Return (X, Y) of the center of cell containing provided text 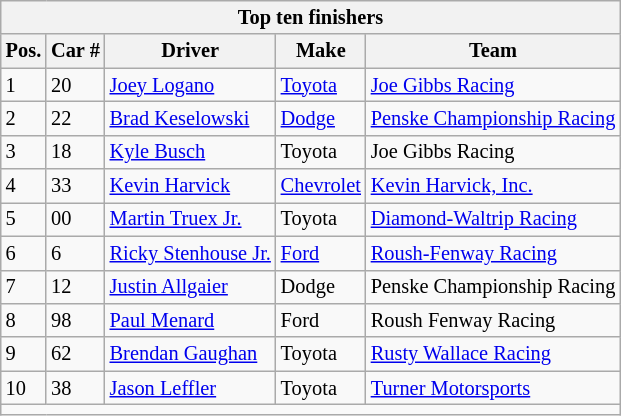
33 (76, 186)
Paul Menard (190, 320)
Roush-Fenway Racing (493, 253)
Brad Keselowski (190, 118)
1 (24, 85)
Brendan Gaughan (190, 354)
Make (321, 51)
7 (24, 287)
22 (76, 118)
Turner Motorsports (493, 388)
10 (24, 388)
Rusty Wallace Racing (493, 354)
Martin Truex Jr. (190, 219)
Roush Fenway Racing (493, 320)
2 (24, 118)
Jason Leffler (190, 388)
18 (76, 152)
Kyle Busch (190, 152)
5 (24, 219)
Driver (190, 51)
Justin Allgaier (190, 287)
Car # (76, 51)
9 (24, 354)
Ricky Stenhouse Jr. (190, 253)
4 (24, 186)
Team (493, 51)
98 (76, 320)
Kevin Harvick, Inc. (493, 186)
Kevin Harvick (190, 186)
12 (76, 287)
62 (76, 354)
Pos. (24, 51)
3 (24, 152)
20 (76, 85)
8 (24, 320)
Chevrolet (321, 186)
Diamond-Waltrip Racing (493, 219)
Joey Logano (190, 85)
00 (76, 219)
Top ten finishers (310, 17)
38 (76, 388)
